Determine the (x, y) coordinate at the center of the cell enclosing the given text.  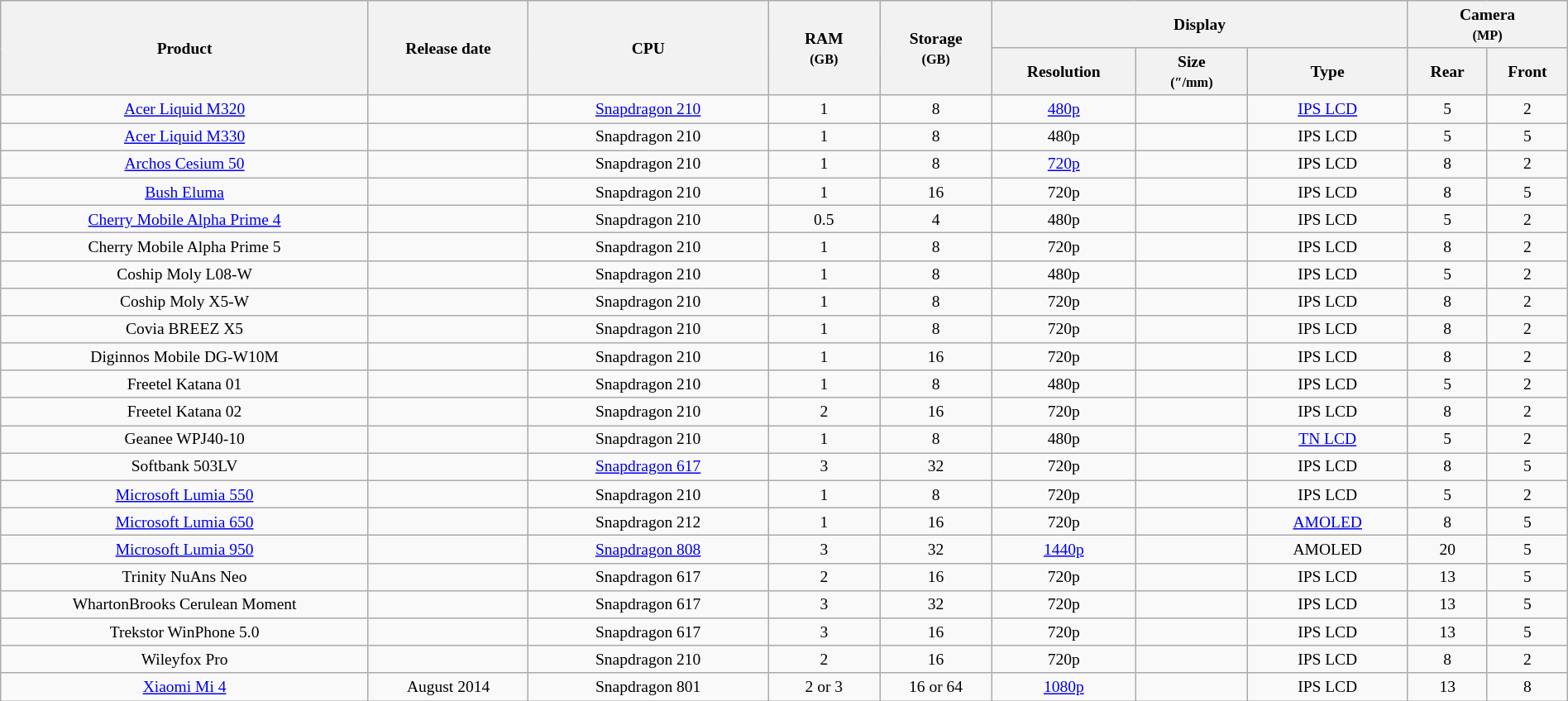
2 or 3 (824, 686)
Storage(GB) (936, 48)
Type (1328, 71)
1080p (1064, 686)
Geanee WPJ40-10 (185, 440)
Cherry Mobile Alpha Prime 5 (185, 246)
Cherry Mobile Alpha Prime 4 (185, 218)
RAM(GB) (824, 48)
Display (1199, 25)
August 2014 (448, 686)
Freetel Katana 01 (185, 384)
Release date (448, 48)
0.5 (824, 218)
Microsoft Lumia 650 (185, 522)
CPU (648, 48)
Coship Moly L08-W (185, 274)
Rear (1447, 71)
Covia BREEZ X5 (185, 329)
Trekstor WinPhone 5.0 (185, 632)
Archos Cesium 50 (185, 164)
Diginnos Mobile DG-W10M (185, 357)
Snapdragon 808 (648, 549)
Softbank 503LV (185, 466)
Xiaomi Mi 4 (185, 686)
Microsoft Lumia 950 (185, 549)
Microsoft Lumia 550 (185, 494)
WhartonBrooks Cerulean Moment (185, 603)
Camera(MP) (1487, 25)
Acer Liquid M330 (185, 137)
Size(″/mm) (1191, 71)
16 or 64 (936, 686)
Front (1527, 71)
4 (936, 218)
Resolution (1064, 71)
1440p (1064, 549)
Bush Eluma (185, 192)
Snapdragon 212 (648, 522)
Coship Moly X5-W (185, 301)
TN LCD (1328, 440)
Product (185, 48)
Acer Liquid M320 (185, 109)
Freetel Katana 02 (185, 412)
Trinity NuAns Neo (185, 577)
Wileyfox Pro (185, 660)
20 (1447, 549)
Snapdragon 801 (648, 686)
